Return [X, Y] of the center of cell containing provided text 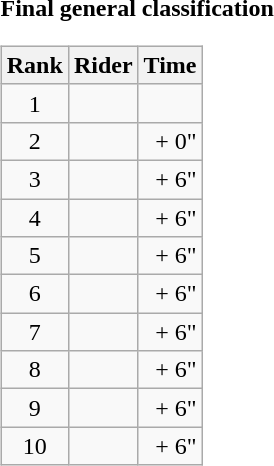
1 [34, 103]
2 [34, 141]
8 [34, 370]
7 [34, 332]
3 [34, 179]
+ 0" [170, 141]
Rider [103, 65]
5 [34, 256]
9 [34, 408]
Rank [34, 65]
10 [34, 446]
6 [34, 294]
Time [170, 65]
4 [34, 217]
